Determine the (X, Y) coordinate at the center of the cell enclosing the given text.  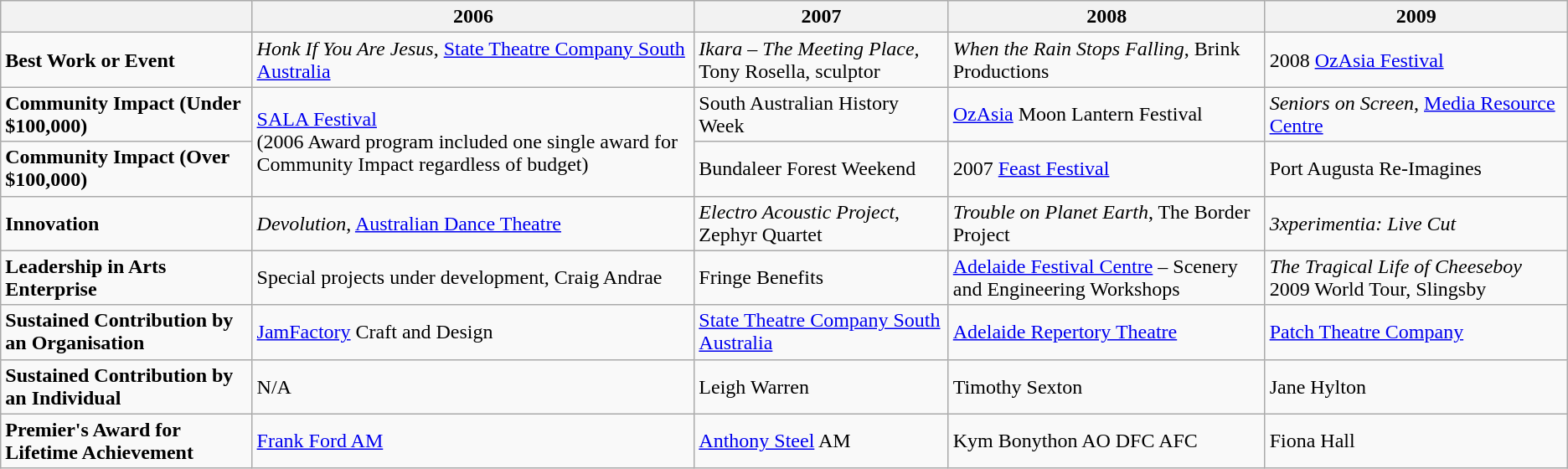
Community Impact (Over $100,000) (126, 169)
Kym Bonython AO DFC AFC (1106, 441)
Timothy Sexton (1106, 387)
OzAsia Moon Lantern Festival (1106, 114)
Anthony Steel AM (821, 441)
State Theatre Company South Australia (821, 332)
South Australian History Week (821, 114)
2007 (821, 17)
Sustained Contribution by an Individual (126, 387)
Devolution, Australian Dance Theatre (473, 223)
2006 (473, 17)
Sustained Contribution by an Organisation (126, 332)
Leadership in Arts Enterprise (126, 278)
SALA Festival(2006 Award program included one single award for Community Impact regardless of budget) (473, 142)
When the Rain Stops Falling, Brink Productions (1106, 60)
Leigh Warren (821, 387)
Seniors on Screen, Media Resource Centre (1416, 114)
2008 OzAsia Festival (1416, 60)
Best Work or Event (126, 60)
Port Augusta Re-Imagines (1416, 169)
Electro Acoustic Project, Zephyr Quartet (821, 223)
2009 (1416, 17)
Jane Hylton (1416, 387)
The Tragical Life of Cheeseboy 2009 World Tour, Slingsby (1416, 278)
3xperimentia: Live Cut (1416, 223)
Bundaleer Forest Weekend (821, 169)
Fiona Hall (1416, 441)
JamFactory Craft and Design (473, 332)
Special projects under development, Craig Andrae (473, 278)
Adelaide Repertory Theatre (1106, 332)
Frank Ford AM (473, 441)
N/A (473, 387)
Ikara – The Meeting Place, Tony Rosella, sculptor (821, 60)
Honk If You Are Jesus, State Theatre Company South Australia (473, 60)
Community Impact (Under $100,000) (126, 114)
Patch Theatre Company (1416, 332)
Fringe Benefits (821, 278)
2007 Feast Festival (1106, 169)
2008 (1106, 17)
Premier's Award for Lifetime Achievement (126, 441)
Adelaide Festival Centre – Scenery and Engineering Workshops (1106, 278)
Innovation (126, 223)
Trouble on Planet Earth, The Border Project (1106, 223)
